Output the (X, Y) coordinate of the center of the cell containing the given text.  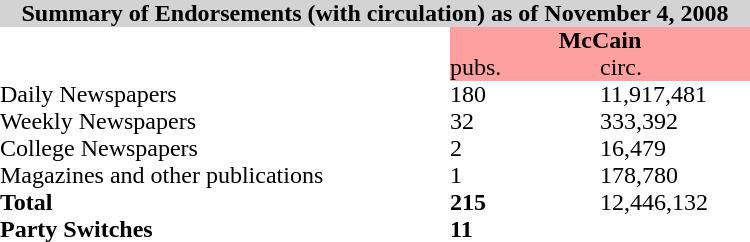
333,392 (675, 122)
pubs. (525, 68)
Daily Newspapers (225, 94)
32 (525, 122)
circ. (675, 68)
Magazines and other publications (225, 176)
McCain (600, 40)
180 (525, 94)
1 (525, 176)
178,780 (675, 176)
Summary of Endorsements (with circulation) as of November 4, 2008 (375, 14)
16,479 (675, 148)
11,917,481 (675, 94)
Weekly Newspapers (225, 122)
12,446,132 (675, 202)
Total (225, 202)
215 (525, 202)
2 (525, 148)
College Newspapers (225, 148)
